Return the (x, y) coordinate for the center point of the cell that contains the specified text.  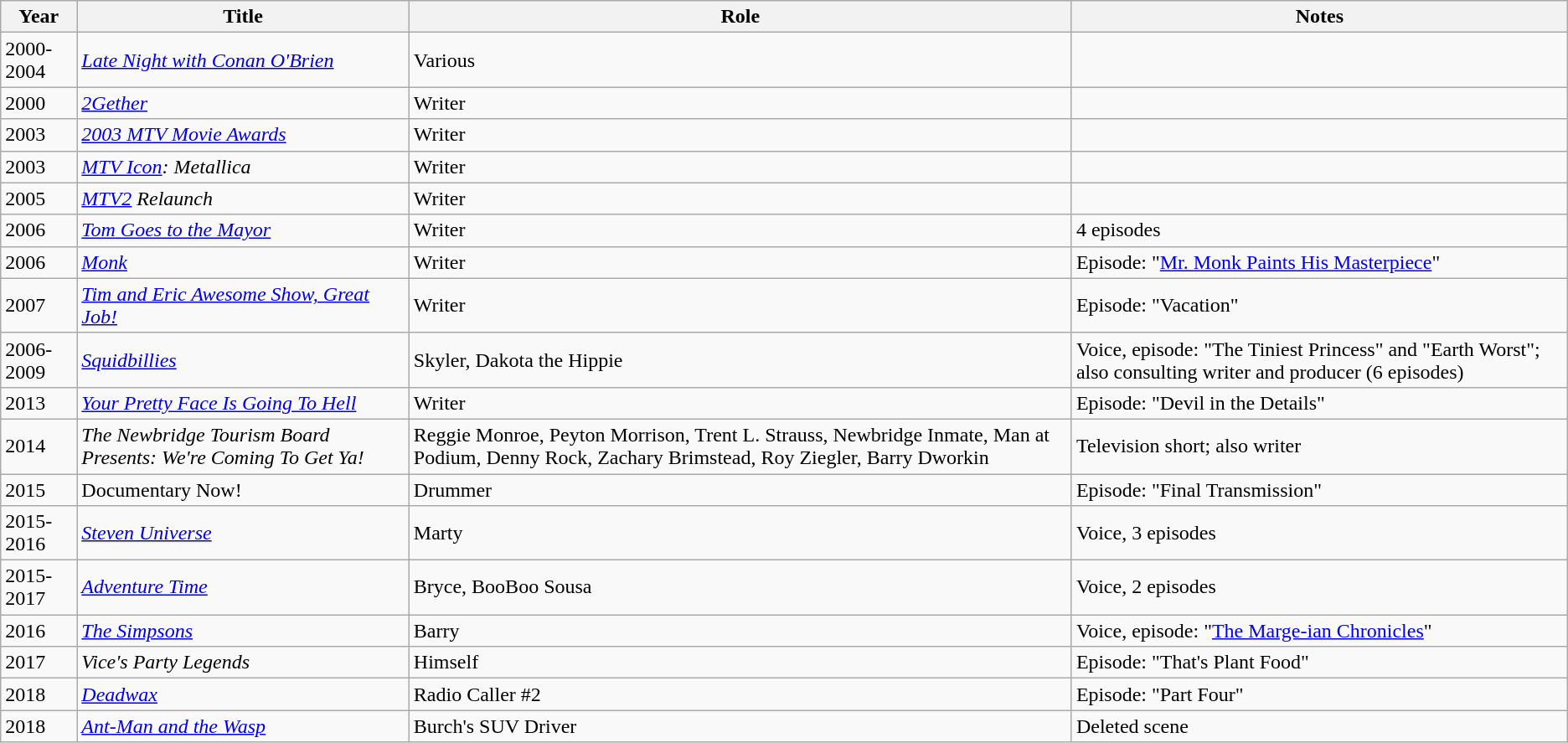
Television short; also writer (1319, 446)
Monk (243, 262)
Himself (740, 663)
Episode: "Final Transmission" (1319, 490)
2017 (39, 663)
2016 (39, 631)
Your Pretty Face Is Going To Hell (243, 403)
The Newbridge Tourism Board Presents: We're Coming To Get Ya! (243, 446)
Episode: "Vacation" (1319, 305)
Marty (740, 533)
Voice, 3 episodes (1319, 533)
Episode: "Devil in the Details" (1319, 403)
Deadwax (243, 694)
Voice, 2 episodes (1319, 588)
Squidbillies (243, 360)
Deleted scene (1319, 726)
MTV2 Relaunch (243, 199)
2Gether (243, 103)
2015-2016 (39, 533)
2003 MTV Movie Awards (243, 135)
2015-2017 (39, 588)
Year (39, 17)
Documentary Now! (243, 490)
Tom Goes to the Mayor (243, 230)
Radio Caller #2 (740, 694)
Voice, episode: "The Tiniest Princess" and "Earth Worst"; also consulting writer and producer (6 episodes) (1319, 360)
2006-2009 (39, 360)
2007 (39, 305)
Vice's Party Legends (243, 663)
Ant-Man and the Wasp (243, 726)
Late Night with Conan O'Brien (243, 60)
Various (740, 60)
Skyler, Dakota the Hippie (740, 360)
Barry (740, 631)
2015 (39, 490)
Episode: "That's Plant Food" (1319, 663)
Tim and Eric Awesome Show, Great Job! (243, 305)
4 episodes (1319, 230)
2005 (39, 199)
Voice, episode: "The Marge-ian Chronicles" (1319, 631)
Notes (1319, 17)
Role (740, 17)
Adventure Time (243, 588)
Title (243, 17)
Steven Universe (243, 533)
2014 (39, 446)
Drummer (740, 490)
2000-2004 (39, 60)
Reggie Monroe, Peyton Morrison, Trent L. Strauss, Newbridge Inmate, Man at Podium, Denny Rock, Zachary Brimstead, Roy Ziegler, Barry Dworkin (740, 446)
Bryce, BooBoo Sousa (740, 588)
The Simpsons (243, 631)
MTV Icon: Metallica (243, 167)
2000 (39, 103)
Episode: "Mr. Monk Paints His Masterpiece" (1319, 262)
2013 (39, 403)
Episode: "Part Four" (1319, 694)
Burch's SUV Driver (740, 726)
